Output the [x, y] coordinate of the center of the cell containing the given text.  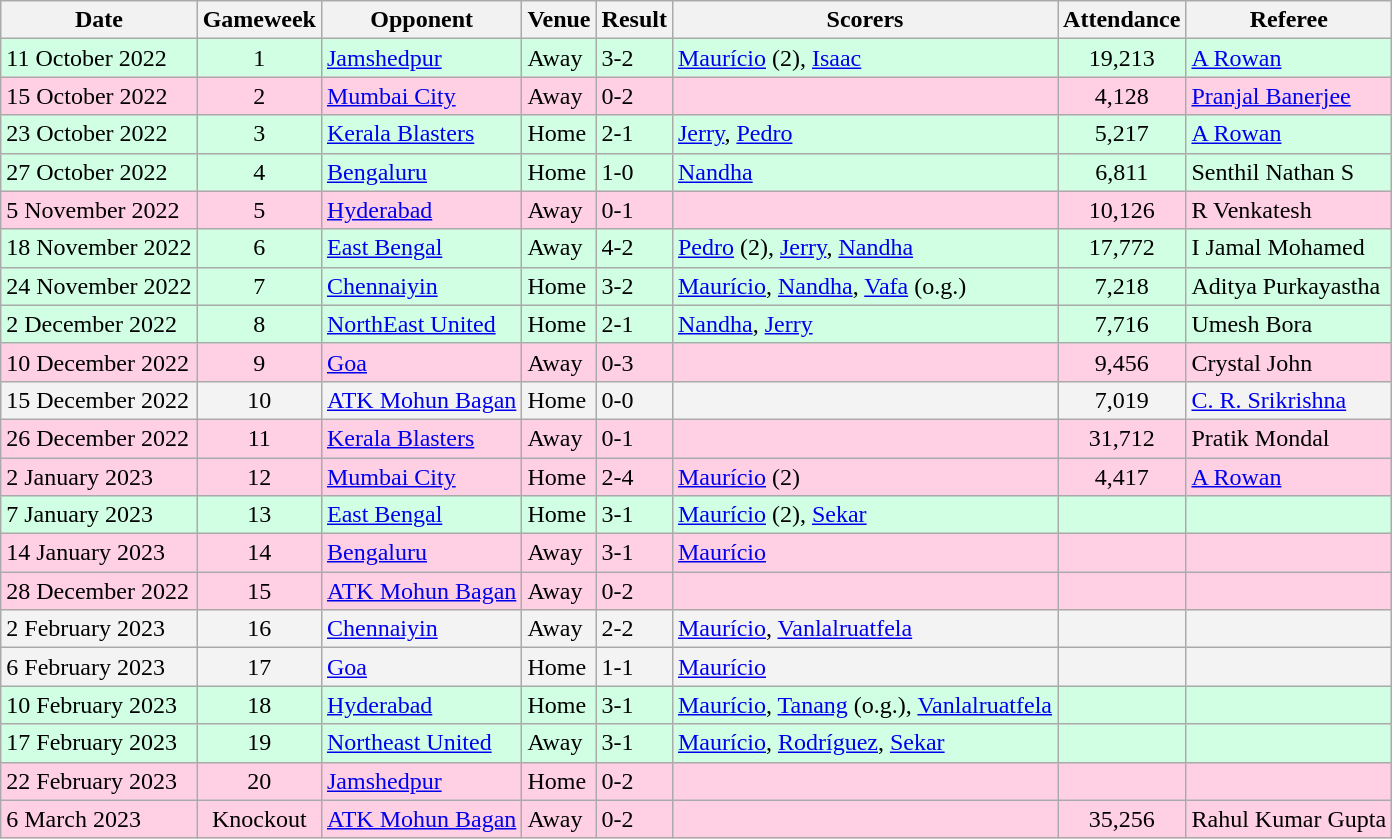
18 [259, 705]
8 [259, 324]
11 October 2022 [99, 58]
Nandha, Jerry [864, 324]
Senthil Nathan S [1289, 172]
Maurício, Tanang (o.g.), Vanlalruatfela [864, 705]
4,128 [1122, 96]
17,772 [1122, 248]
4,417 [1122, 477]
Pedro (2), Jerry, Nandha [864, 248]
2 December 2022 [99, 324]
7,716 [1122, 324]
6 February 2023 [99, 667]
12 [259, 477]
22 February 2023 [99, 781]
Crystal John [1289, 362]
Result [634, 20]
1-1 [634, 667]
Jerry, Pedro [864, 134]
10 [259, 400]
19 [259, 743]
6,811 [1122, 172]
15 October 2022 [99, 96]
Maurício, Vanlalruatfela [864, 629]
7 [259, 286]
2-2 [634, 629]
6 March 2023 [99, 819]
Maurício (2) [864, 477]
20 [259, 781]
2 [259, 96]
Rahul Kumar Gupta [1289, 819]
9 [259, 362]
17 February 2023 [99, 743]
C. R. Srikrishna [1289, 400]
2 February 2023 [99, 629]
5 November 2022 [99, 210]
3 [259, 134]
0-0 [634, 400]
2 January 2023 [99, 477]
Aditya Purkayastha [1289, 286]
Maurício (2), Sekar [864, 515]
16 [259, 629]
NorthEast United [421, 324]
Referee [1289, 20]
5 [259, 210]
13 [259, 515]
Knockout [259, 819]
I Jamal Mohamed [1289, 248]
14 [259, 553]
Maurício, Nandha, Vafa (o.g.) [864, 286]
7,218 [1122, 286]
9,456 [1122, 362]
Venue [559, 20]
0-3 [634, 362]
14 January 2023 [99, 553]
Pranjal Banerjee [1289, 96]
Northeast United [421, 743]
4 [259, 172]
1 [259, 58]
24 November 2022 [99, 286]
Maurício, Rodríguez, Sekar [864, 743]
4-2 [634, 248]
6 [259, 248]
23 October 2022 [99, 134]
18 November 2022 [99, 248]
10 December 2022 [99, 362]
15 [259, 591]
15 December 2022 [99, 400]
28 December 2022 [99, 591]
Date [99, 20]
10,126 [1122, 210]
Attendance [1122, 20]
2-4 [634, 477]
27 October 2022 [99, 172]
R Venkatesh [1289, 210]
Umesh Bora [1289, 324]
19,213 [1122, 58]
Maurício (2), Isaac [864, 58]
1-0 [634, 172]
26 December 2022 [99, 438]
Opponent [421, 20]
Gameweek [259, 20]
11 [259, 438]
7 January 2023 [99, 515]
Pratik Mondal [1289, 438]
10 February 2023 [99, 705]
35,256 [1122, 819]
Nandha [864, 172]
31,712 [1122, 438]
5,217 [1122, 134]
Scorers [864, 20]
17 [259, 667]
7,019 [1122, 400]
